Scan for the cell matching the given text and deliver its (X, Y) coordinate at center. 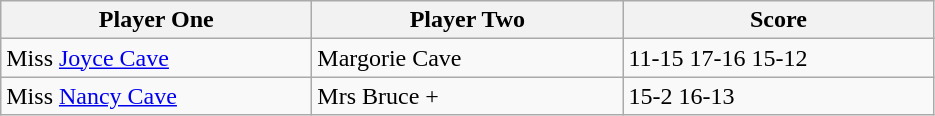
Margorie Cave (468, 58)
Mrs Bruce + (468, 96)
Miss Joyce Cave (156, 58)
Player Two (468, 20)
Player One (156, 20)
Miss Nancy Cave (156, 96)
15-2 16-13 (778, 96)
Score (778, 20)
11-15 17-16 15-12 (778, 58)
